Identify which cell holds the provided text, then report its [X, Y] central coordinate. 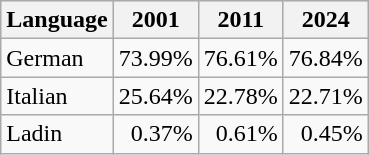
0.45% [326, 134]
0.37% [156, 134]
73.99% [156, 58]
2024 [326, 20]
2001 [156, 20]
22.78% [240, 96]
76.61% [240, 58]
Ladin [57, 134]
0.61% [240, 134]
76.84% [326, 58]
Italian [57, 96]
22.71% [326, 96]
Language [57, 20]
German [57, 58]
25.64% [156, 96]
2011 [240, 20]
